Extract the (X, Y) coordinate from the center of the cell holding the provided text.  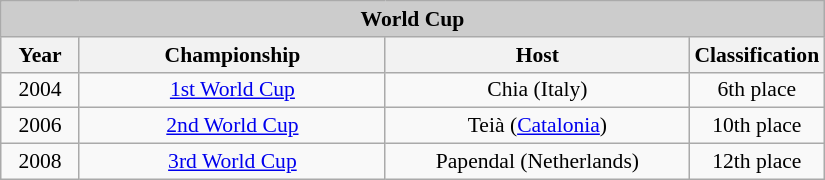
Papendal (Netherlands) (537, 162)
Championship (232, 55)
World Cup (413, 19)
12th place (756, 162)
Classification (756, 55)
1st World Cup (232, 90)
Year (40, 55)
2004 (40, 90)
Teià (Catalonia) (537, 126)
6th place (756, 90)
10th place (756, 126)
2nd World Cup (232, 126)
3rd World Cup (232, 162)
2008 (40, 162)
Host (537, 55)
Chia (Italy) (537, 90)
2006 (40, 126)
